Return [X, Y] of the center of cell containing provided text 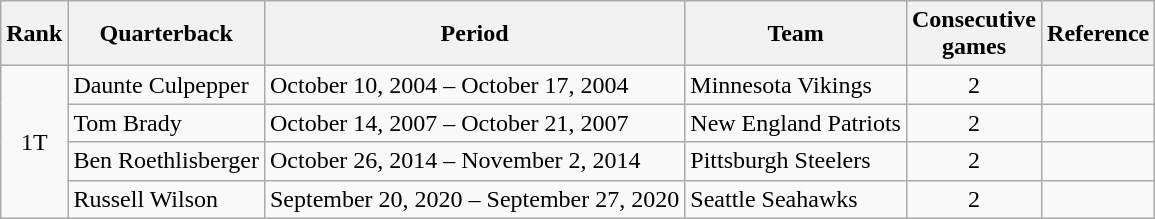
Seattle Seahawks [796, 199]
October 14, 2007 – October 21, 2007 [474, 123]
Daunte Culpepper [166, 85]
Consecutivegames [974, 34]
New England Patriots [796, 123]
Russell Wilson [166, 199]
Ben Roethlisberger [166, 161]
Rank [34, 34]
Team [796, 34]
October 26, 2014 – November 2, 2014 [474, 161]
Minnesota Vikings [796, 85]
Pittsburgh Steelers [796, 161]
Reference [1098, 34]
Tom Brady [166, 123]
September 20, 2020 – September 27, 2020 [474, 199]
Period [474, 34]
October 10, 2004 – October 17, 2004 [474, 85]
1T [34, 142]
Quarterback [166, 34]
